Identify which cell holds the provided text, then report its [x, y] central coordinate. 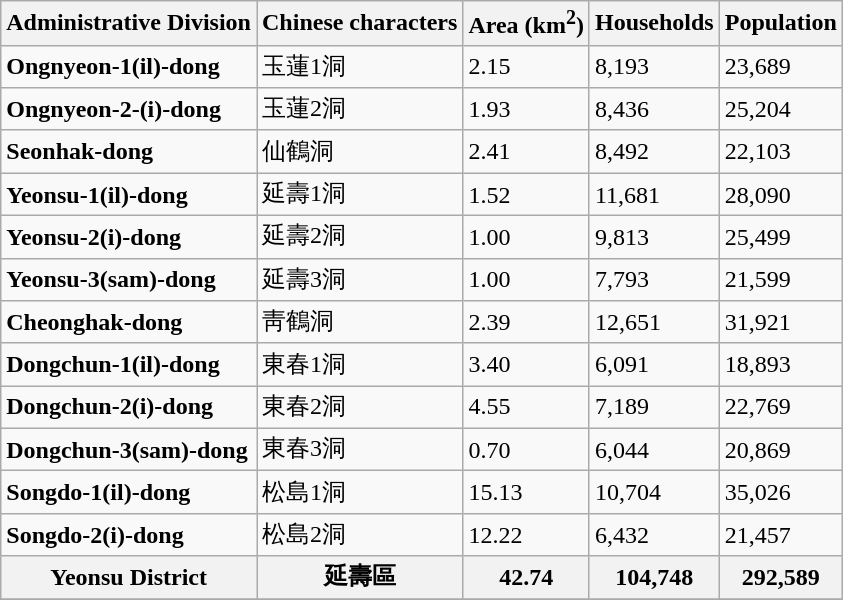
2.41 [526, 152]
8,492 [654, 152]
Yeonsu-3(sam)-dong [129, 280]
8,436 [654, 110]
東春3洞 [359, 450]
Chinese characters [359, 24]
8,193 [654, 66]
3.40 [526, 364]
Administrative Division [129, 24]
Yeonsu-2(i)-dong [129, 238]
Yeonsu District [129, 578]
9,813 [654, 238]
2.15 [526, 66]
31,921 [780, 322]
10,704 [654, 492]
延壽區 [359, 578]
18,893 [780, 364]
12,651 [654, 322]
25,499 [780, 238]
Households [654, 24]
玉蓮1洞 [359, 66]
東春2洞 [359, 408]
2.39 [526, 322]
292,589 [780, 578]
25,204 [780, 110]
15.13 [526, 492]
11,681 [654, 194]
Cheonghak-dong [129, 322]
延壽3洞 [359, 280]
12.22 [526, 534]
28,090 [780, 194]
Dongchun-3(sam)-dong [129, 450]
35,026 [780, 492]
21,599 [780, 280]
23,689 [780, 66]
4.55 [526, 408]
延壽1洞 [359, 194]
Ongnyeon-2-(i)-dong [129, 110]
20,869 [780, 450]
42.74 [526, 578]
1.52 [526, 194]
Population [780, 24]
Ongnyeon-1(il)-dong [129, 66]
靑鶴洞 [359, 322]
6,432 [654, 534]
東春1洞 [359, 364]
7,793 [654, 280]
22,103 [780, 152]
6,091 [654, 364]
玉蓮2洞 [359, 110]
Songdo-2(i)-dong [129, 534]
0.70 [526, 450]
松島1洞 [359, 492]
7,189 [654, 408]
Yeonsu-1(il)-dong [129, 194]
Seonhak-dong [129, 152]
Dongchun-2(i)-dong [129, 408]
Dongchun-1(il)-dong [129, 364]
21,457 [780, 534]
1.93 [526, 110]
延壽2洞 [359, 238]
仙鶴洞 [359, 152]
22,769 [780, 408]
104,748 [654, 578]
Area (km2) [526, 24]
松島2洞 [359, 534]
Songdo-1(il)-dong [129, 492]
6,044 [654, 450]
